Pinpoint the cell where the given text exists, returning its [X, Y] midpoint coordinate. 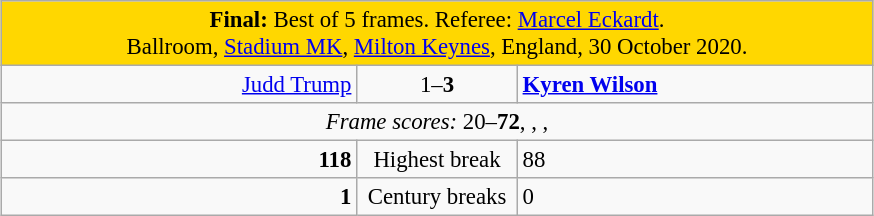
118 [179, 160]
Kyren Wilson [695, 85]
Judd Trump [179, 85]
Frame scores: 20–72, , , [437, 122]
88 [695, 160]
0 [695, 197]
Century breaks [438, 197]
1–3 [438, 85]
Highest break [438, 160]
1 [179, 197]
Final: Best of 5 frames. Referee: Marcel Eckardt. Ballroom, Stadium MK, Milton Keynes, England, 30 October 2020. [437, 34]
